Determine the [x, y] coordinate at the center of the cell enclosing the given text.  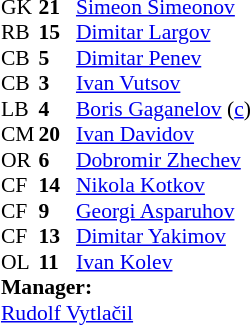
LB [20, 109]
14 [57, 185]
6 [57, 160]
15 [57, 33]
20 [57, 135]
11 [57, 262]
5 [57, 58]
RB [20, 33]
OL [20, 262]
CM [20, 135]
OR [20, 160]
4 [57, 109]
3 [57, 83]
9 [57, 211]
13 [57, 237]
